Extract the (X, Y) coordinate from the center of the cell holding the provided text.  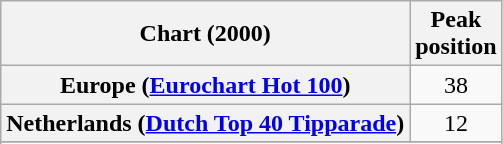
38 (456, 85)
Peakposition (456, 34)
Netherlands (Dutch Top 40 Tipparade) (206, 123)
Chart (2000) (206, 34)
12 (456, 123)
Europe (Eurochart Hot 100) (206, 85)
